Search for the cell housing the specified text and yield its (x, y) center coordinate. 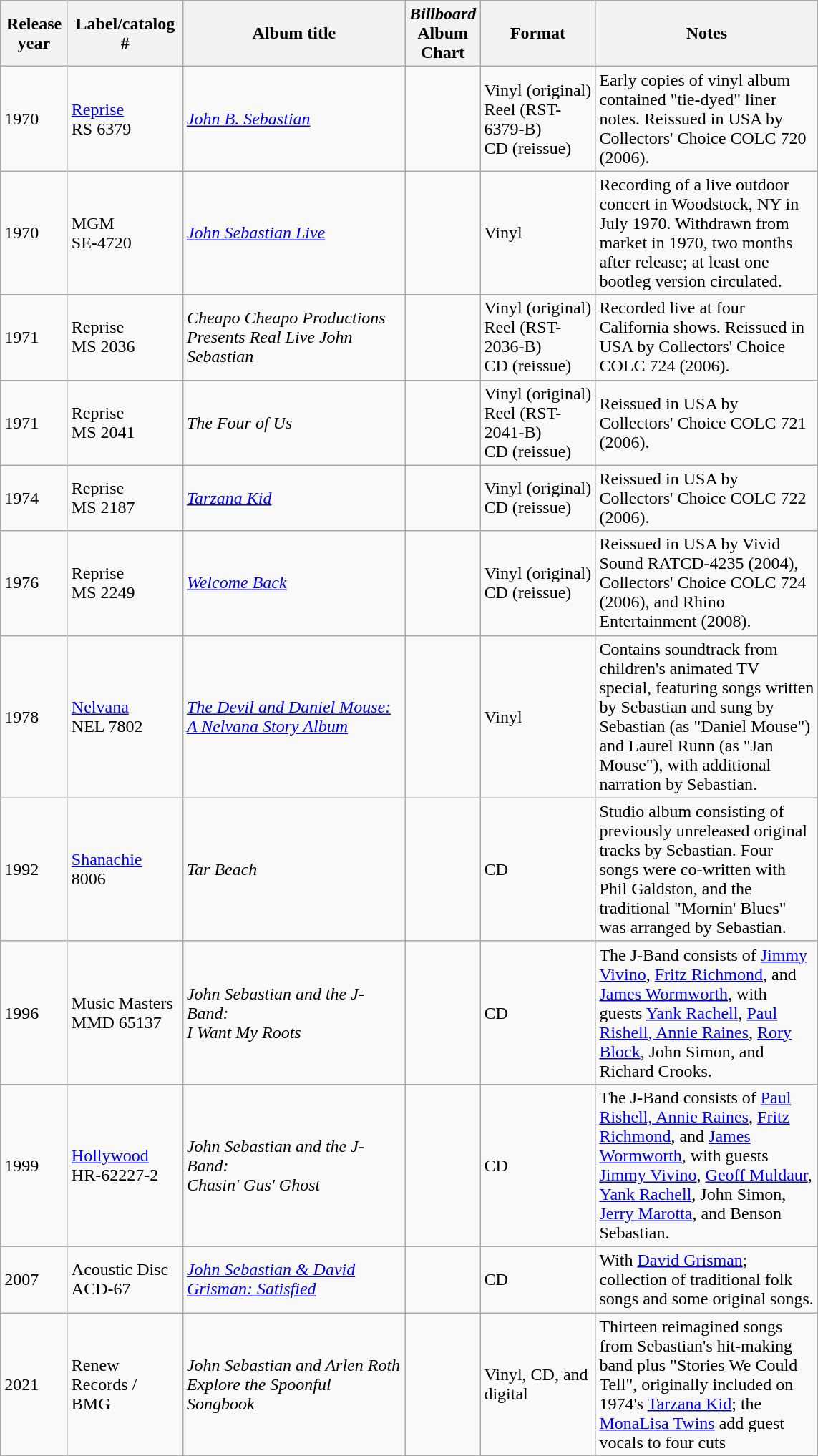
Reissued in USA by Collectors' Choice COLC 721 (2006). (707, 422)
Welcome Back (293, 583)
John Sebastian and the J-Band:Chasin' Gus' Ghost (293, 1165)
With David Grisman; collection of traditional folk songs and some original songs. (707, 1279)
1996 (34, 1012)
Vinyl (original)Reel (RST-2036-B)CD (reissue) (538, 338)
Reprise MS 2249 (125, 583)
Renew Records / BMG (125, 1384)
Vinyl (original)Reel (RST-2041-B)CD (reissue) (538, 422)
Shanachie 8006 (125, 869)
Billboard Album Chart (442, 34)
Vinyl (original)Reel (RST-6379-B)CD (reissue) (538, 119)
Cheapo Cheapo Productions Presents Real Live John Sebastian (293, 338)
Reissued in USA by Collectors' Choice COLC 722 (2006). (707, 498)
Album title (293, 34)
Label/catalog # (125, 34)
The Devil and Daniel Mouse: A Nelvana Story Album (293, 717)
Music Masters MMD 65137 (125, 1012)
2007 (34, 1279)
John Sebastian and the J-Band: I Want My Roots (293, 1012)
1978 (34, 717)
Format (538, 34)
John Sebastian Live (293, 233)
Reprise MS 2041 (125, 422)
Reprise MS 2036 (125, 338)
Hollywood HR-62227-2 (125, 1165)
Reprise RS 6379 (125, 119)
Vinyl, CD, and digital (538, 1384)
1974 (34, 498)
1976 (34, 583)
Acoustic Disc ACD-67 (125, 1279)
Reprise MS 2187 (125, 498)
Release year (34, 34)
Reissued in USA by Vivid Sound RATCD-4235 (2004), Collectors' Choice COLC 724 (2006), and Rhino Entertainment (2008). (707, 583)
1999 (34, 1165)
The Four of Us (293, 422)
John B. Sebastian (293, 119)
1992 (34, 869)
Tarzana Kid (293, 498)
Early copies of vinyl album contained "tie-dyed" liner notes. Reissued in USA by Collectors' Choice COLC 720 (2006). (707, 119)
2021 (34, 1384)
Notes (707, 34)
John Sebastian & David Grisman: Satisfied (293, 1279)
Tar Beach (293, 869)
John Sebastian and Arlen Roth Explore the Spoonful Songbook (293, 1384)
MGM SE-4720 (125, 233)
Recorded live at four California shows. Reissued in USA by Collectors' Choice COLC 724 (2006). (707, 338)
Nelvana NEL 7802 (125, 717)
